Determine the (x, y) coordinate at the center of the cell enclosing the given text.  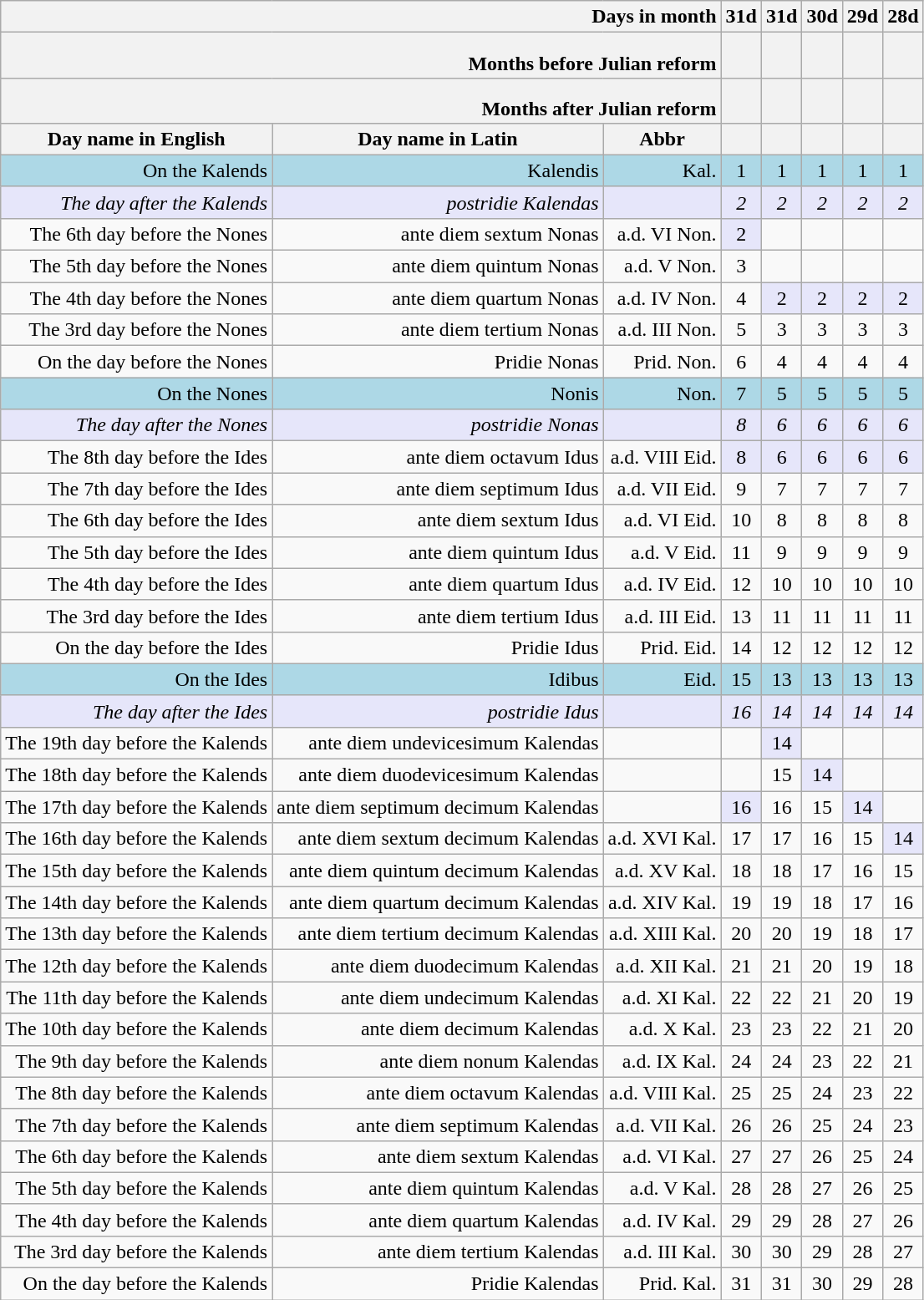
Kal. (662, 170)
ante diem tertium Kalendas (438, 1252)
Pridie Idus (438, 647)
ante diem septimum decimum Kalendas (438, 807)
The 7th day before the Ides (137, 489)
a.d. VI Non. (662, 234)
a.d. VI Kal. (662, 1156)
ante diem septimum Kalendas (438, 1125)
a.d. VII Kal. (662, 1125)
Prid. Eid. (662, 647)
The 6th day before the Nones (137, 234)
ante diem undecimum Kalendas (438, 998)
ante diem sextum Kalendas (438, 1156)
The 10th day before the Kalends (137, 1029)
The 4th day before the Ides (137, 584)
The day after the Kalends (137, 202)
The 11th day before the Kalends (137, 998)
a.d. X Kal. (662, 1029)
ante diem tertium decimum Kalendas (438, 934)
Pridie Nonas (438, 362)
The 5th day before the Ides (137, 552)
The 5th day before the Kalends (137, 1188)
a.d. V Kal. (662, 1188)
ante diem quartum Kalendas (438, 1220)
Prid. Non. (662, 362)
postridie Idus (438, 711)
postridie Nonas (438, 425)
The 15th day before the Kalends (137, 871)
ante diem quintum Kalendas (438, 1188)
a.d. XIII Kal. (662, 934)
The 3rd day before the Ides (137, 616)
ante diem quintum Nonas (438, 267)
a.d. XIV Kal. (662, 902)
ante diem sextum decimum Kalendas (438, 839)
ante diem octavum Kalendas (438, 1093)
a.d. VII Eid. (662, 489)
The 17th day before the Kalends (137, 807)
ante diem undevicesimum Kalendas (438, 743)
ante diem quartum decimum Kalendas (438, 902)
Abbr (662, 139)
ante diem sextum Nonas (438, 234)
The 3rd day before the Kalends (137, 1252)
ante diem quartum Idus (438, 584)
29d (862, 17)
ante diem duodevicesimum Kalendas (438, 775)
The 5th day before the Nones (137, 267)
a.d. XII Kal. (662, 966)
The day after the Nones (137, 425)
ante diem tertium Nonas (438, 330)
On the day before the Kalends (137, 1284)
Day name in Latin (438, 139)
Prid. Kal. (662, 1284)
a.d. IX Kal. (662, 1061)
postridie Kalendas (438, 202)
30d (822, 17)
a.d. IV Kal. (662, 1220)
a.d. IV Eid. (662, 584)
Eid. (662, 679)
The 8th day before the Kalends (137, 1093)
The 19th day before the Kalends (137, 743)
The 16th day before the Kalends (137, 839)
ante diem duodecimum Kalendas (438, 966)
a.d. VIII Kal. (662, 1093)
ante diem quintum decimum Kalendas (438, 871)
The 8th day before the Ides (137, 457)
ante diem quartum Nonas (438, 298)
ante diem nonum Kalendas (438, 1061)
Day name in English (137, 139)
ante diem decimum Kalendas (438, 1029)
The 9th day before the Kalends (137, 1061)
a.d. III Eid. (662, 616)
The 6th day before the Kalends (137, 1156)
Idibus (438, 679)
Days in month (361, 17)
ante diem sextum Idus (438, 521)
The 12th day before the Kalends (137, 966)
On the day before the Ides (137, 647)
The 7th day before the Kalends (137, 1125)
The day after the Ides (137, 711)
a.d. VIII Eid. (662, 457)
Pridie Kalendas (438, 1284)
The 13th day before the Kalends (137, 934)
The 18th day before the Kalends (137, 775)
On the Ides (137, 679)
On the day before the Nones (137, 362)
a.d. VI Eid. (662, 521)
On the Nones (137, 394)
a.d. III Non. (662, 330)
ante diem tertium Idus (438, 616)
On the Kalends (137, 170)
The 6th day before the Ides (137, 521)
a.d. III Kal. (662, 1252)
Months after Julian reform (361, 100)
a.d. IV Non. (662, 298)
ante diem septimum Idus (438, 489)
ante diem quintum Idus (438, 552)
ante diem octavum Idus (438, 457)
Kalendis (438, 170)
The 4th day before the Nones (137, 298)
a.d. XVI Kal. (662, 839)
28d (903, 17)
The 4th day before the Kalends (137, 1220)
Nonis (438, 394)
a.d. V Non. (662, 267)
Non. (662, 394)
The 3rd day before the Nones (137, 330)
a.d. XV Kal. (662, 871)
a.d. XI Kal. (662, 998)
Months before Julian reform (361, 55)
The 14th day before the Kalends (137, 902)
a.d. V Eid. (662, 552)
